Provide the (x, y) coordinate of the cell's center where the given text is located.  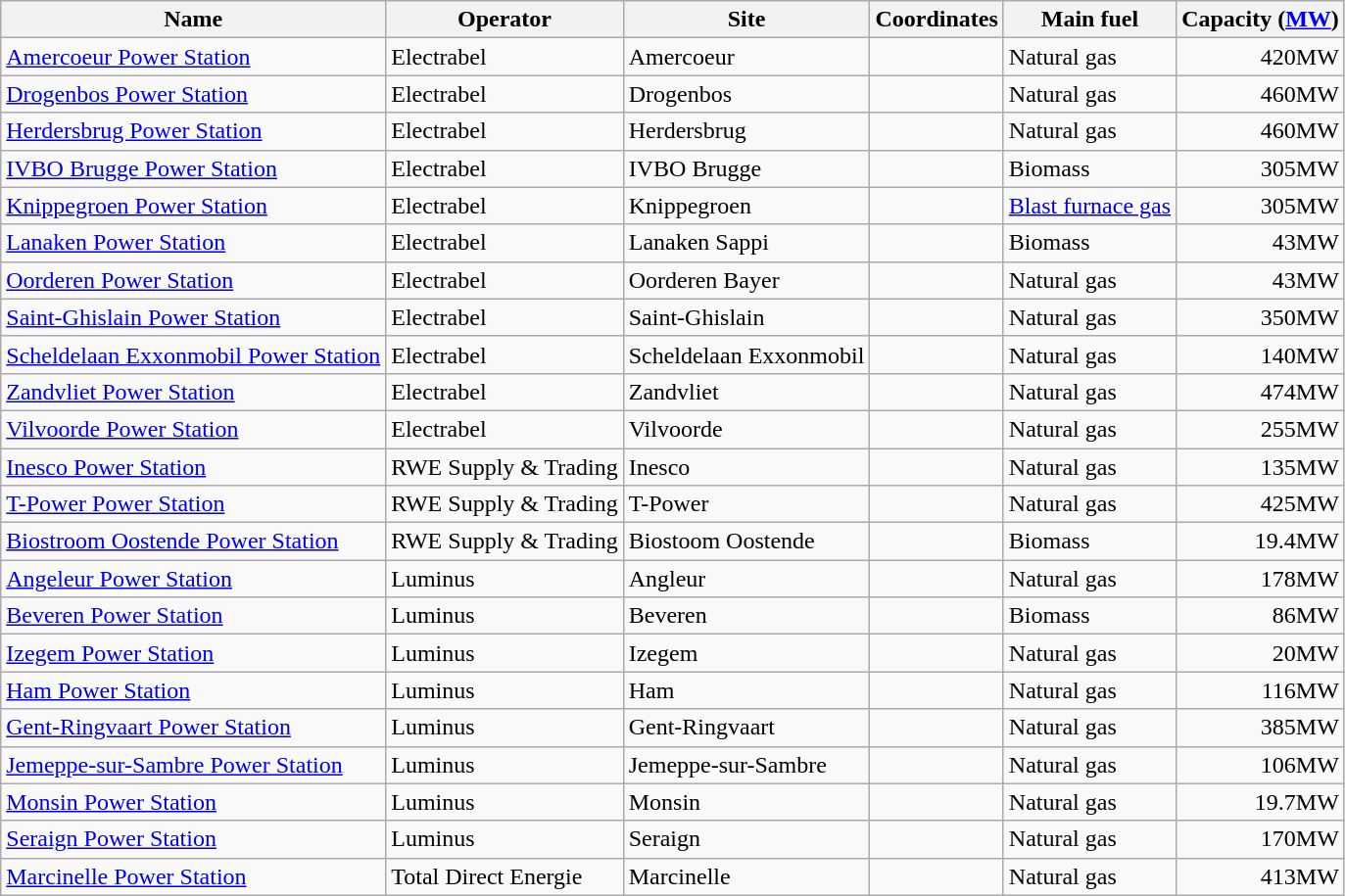
Inesco Power Station (194, 467)
Gent-Ringvaart Power Station (194, 728)
Izegem Power Station (194, 653)
Monsin Power Station (194, 802)
106MW (1261, 765)
Drogenbos (746, 94)
Seraign Power Station (194, 839)
Operator (504, 20)
Name (194, 20)
Marcinelle Power Station (194, 876)
Saint-Ghislain (746, 317)
Ham (746, 690)
255MW (1261, 429)
425MW (1261, 504)
Zandvliet (746, 392)
19.7MW (1261, 802)
Amercoeur Power Station (194, 57)
Herdersbrug Power Station (194, 131)
Vilvoorde Power Station (194, 429)
Knippegroen (746, 206)
140MW (1261, 354)
Angeleur Power Station (194, 579)
420MW (1261, 57)
20MW (1261, 653)
Lanaken Sappi (746, 243)
Angleur (746, 579)
Amercoeur (746, 57)
Jemeppe-sur-Sambre Power Station (194, 765)
Izegem (746, 653)
Inesco (746, 467)
19.4MW (1261, 542)
135MW (1261, 467)
Oorderen Power Station (194, 280)
IVBO Brugge Power Station (194, 168)
Biostoom Oostende (746, 542)
413MW (1261, 876)
Zandvliet Power Station (194, 392)
T-Power Power Station (194, 504)
Seraign (746, 839)
Main fuel (1089, 20)
350MW (1261, 317)
Ham Power Station (194, 690)
Gent-Ringvaart (746, 728)
Saint-Ghislain Power Station (194, 317)
Beveren Power Station (194, 616)
Site (746, 20)
Vilvoorde (746, 429)
385MW (1261, 728)
170MW (1261, 839)
Scheldelaan Exxonmobil Power Station (194, 354)
Coordinates (937, 20)
T-Power (746, 504)
Herdersbrug (746, 131)
Knippegroen Power Station (194, 206)
Marcinelle (746, 876)
Beveren (746, 616)
Biostroom Oostende Power Station (194, 542)
Capacity (MW) (1261, 20)
IVBO Brugge (746, 168)
178MW (1261, 579)
Oorderen Bayer (746, 280)
86MW (1261, 616)
Jemeppe-sur-Sambre (746, 765)
Total Direct Energie (504, 876)
Lanaken Power Station (194, 243)
Scheldelaan Exxonmobil (746, 354)
Blast furnace gas (1089, 206)
Monsin (746, 802)
116MW (1261, 690)
474MW (1261, 392)
Drogenbos Power Station (194, 94)
